Identify which cell holds the provided text, then report its (x, y) central coordinate. 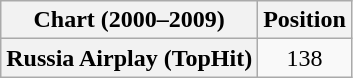
Position (305, 20)
Chart (2000–2009) (130, 20)
138 (305, 58)
Russia Airplay (TopHit) (130, 58)
